For the text-containing cell, return its midpoint in [X, Y] coordinate format. 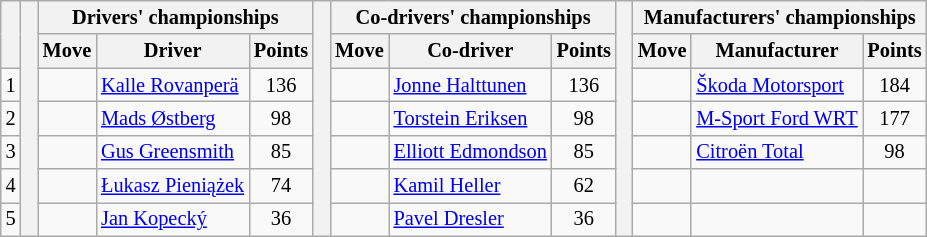
Drivers' championships [176, 17]
Manufacturers' championships [780, 17]
74 [281, 186]
177 [895, 118]
Kamil Heller [470, 186]
2 [11, 118]
Kalle Rovanperä [172, 85]
Driver [172, 51]
1 [11, 85]
62 [584, 186]
Co-drivers' championships [473, 17]
Torstein Eriksen [470, 118]
Łukasz Pieniążek [172, 186]
Jonne Halttunen [470, 85]
184 [895, 85]
Citroën Total [776, 152]
Škoda Motorsport [776, 85]
5 [11, 219]
Co-driver [470, 51]
Gus Greensmith [172, 152]
3 [11, 152]
4 [11, 186]
Elliott Edmondson [470, 152]
M-Sport Ford WRT [776, 118]
Mads Østberg [172, 118]
Pavel Dresler [470, 219]
Jan Kopecký [172, 219]
Manufacturer [776, 51]
